Capture the cell that displays the provided text and extract its (X, Y) central coordinate. 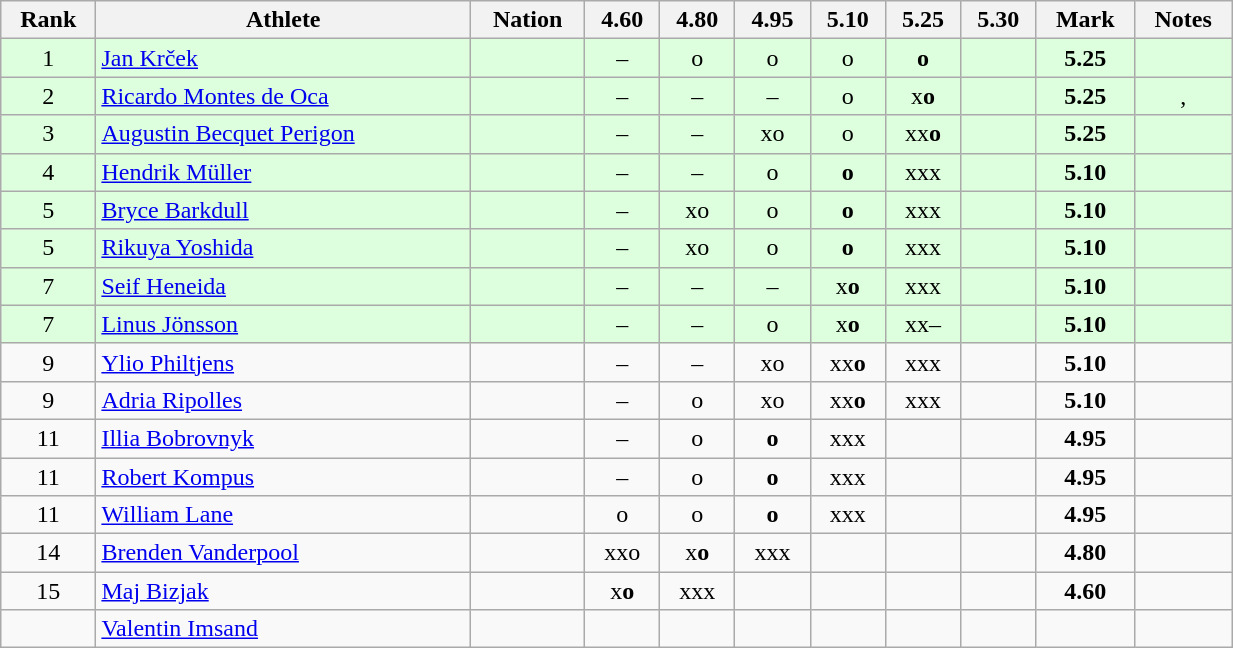
4 (48, 172)
Ricardo Montes de Oca (284, 96)
xx– (922, 324)
Ylio Philtjens (284, 362)
Jan Krček (284, 58)
Rikuya Yoshida (284, 248)
Athlete (284, 20)
Mark (1086, 20)
Nation (528, 20)
Augustin Becquet Perigon (284, 134)
Rank (48, 20)
Bryce Barkdull (284, 210)
Valentin Imsand (284, 629)
William Lane (284, 515)
Illia Bobrovnyk (284, 438)
Seif Heneida (284, 286)
5.30 (998, 20)
1 (48, 58)
, (1184, 96)
Brenden Vanderpool (284, 553)
2 (48, 96)
14 (48, 553)
Maj Bizjak (284, 591)
Adria Ripolles (284, 400)
Linus Jönsson (284, 324)
Hendrik Müller (284, 172)
Notes (1184, 20)
Robert Kompus (284, 477)
3 (48, 134)
15 (48, 591)
